Provide the (X, Y) coordinate of the cell's center where the given text is located.  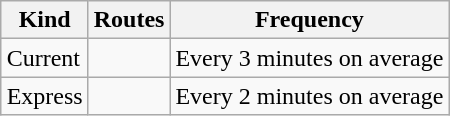
Frequency (310, 20)
Every 3 minutes on average (310, 58)
Express (44, 96)
Current (44, 58)
Kind (44, 20)
Routes (129, 20)
Every 2 minutes on average (310, 96)
